Search for the cell housing the specified text and yield its [X, Y] center coordinate. 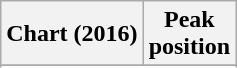
Peakposition [189, 34]
Chart (2016) [72, 34]
